Locate the cell with the specified text and output its (x, y) center coordinate. 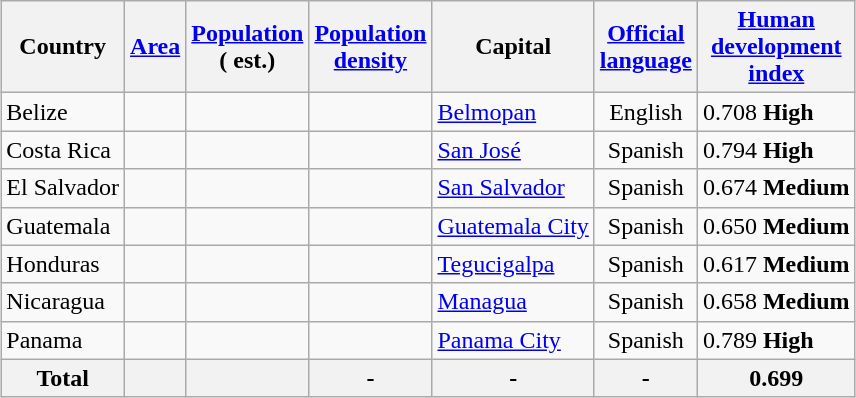
Total (63, 378)
Populationdensity (370, 47)
Country (63, 47)
0.658 Medium (776, 302)
0.674 Medium (776, 188)
San José (513, 150)
0.699 (776, 378)
English (646, 112)
Area (156, 47)
San Salvador (513, 188)
0.617 Medium (776, 264)
Capital (513, 47)
0.708 High (776, 112)
Humandevelopmentindex (776, 47)
Managua (513, 302)
0.650 Medium (776, 226)
Tegucigalpa (513, 264)
Nicaragua (63, 302)
Officiallanguage (646, 47)
Belmopan (513, 112)
El Salvador (63, 188)
0.794 High (776, 150)
Guatemala (63, 226)
Honduras (63, 264)
Costa Rica (63, 150)
Belize (63, 112)
Guatemala City (513, 226)
Panama City (513, 340)
Panama (63, 340)
Population( est.) (248, 47)
0.789 High (776, 340)
